Return the [x, y] coordinate for the center point of the cell that contains the specified text.  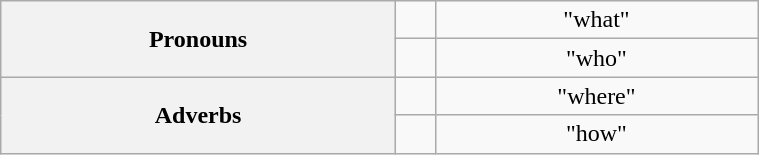
"what" [596, 20]
Adverbs [198, 115]
Pronouns [198, 39]
"who" [596, 58]
"how" [596, 134]
"where" [596, 96]
